Return the [x, y] coordinate for the center point of the cell that contains the specified text.  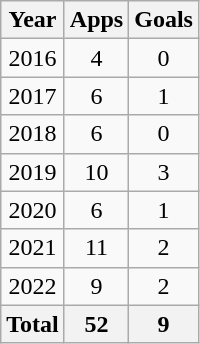
Goals [164, 20]
2021 [33, 248]
2016 [33, 58]
2018 [33, 134]
2019 [33, 172]
11 [96, 248]
Total [33, 324]
10 [96, 172]
2022 [33, 286]
2017 [33, 96]
52 [96, 324]
4 [96, 58]
2020 [33, 210]
Apps [96, 20]
Year [33, 20]
3 [164, 172]
